Locate the cell with the specified text and output its [X, Y] center coordinate. 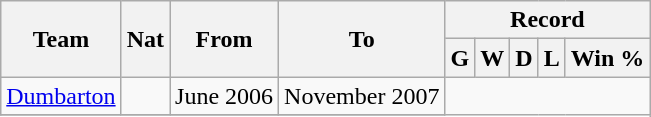
L [552, 58]
November 2007 [362, 96]
D [524, 58]
Nat [145, 39]
To [362, 39]
Dumbarton [61, 96]
June 2006 [224, 96]
Team [61, 39]
G [460, 58]
Record [548, 20]
Win % [608, 58]
From [224, 39]
W [492, 58]
